Locate the cell with the specified text and output its (x, y) center coordinate. 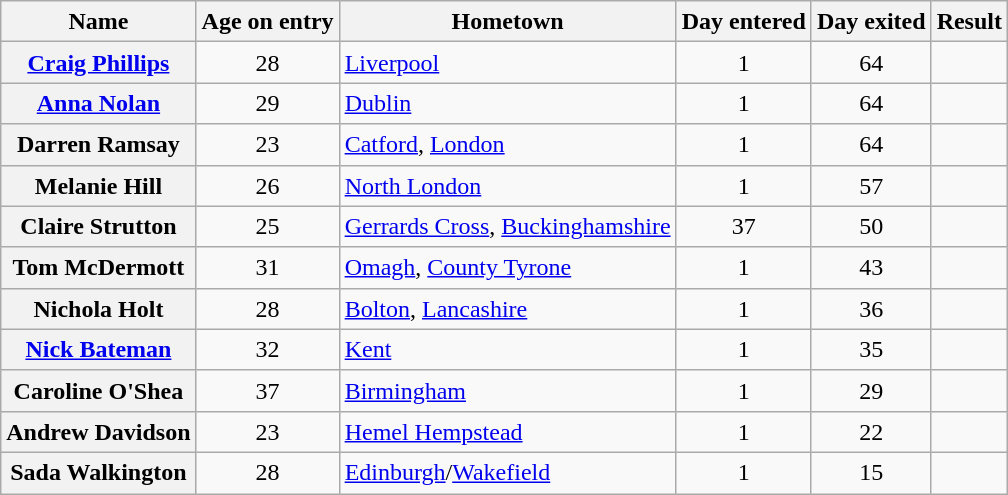
32 (268, 350)
43 (871, 268)
Anna Nolan (98, 104)
Gerrards Cross, Buckinghamshire (508, 226)
Kent (508, 350)
Nichola Holt (98, 308)
36 (871, 308)
Catford, London (508, 144)
Result (969, 22)
Bolton, Lancashire (508, 308)
31 (268, 268)
Melanie Hill (98, 186)
50 (871, 226)
25 (268, 226)
Day exited (871, 22)
North London (508, 186)
57 (871, 186)
Hemel Hempstead (508, 432)
22 (871, 432)
26 (268, 186)
Dublin (508, 104)
Nick Bateman (98, 350)
Darren Ramsay (98, 144)
Craig Phillips (98, 62)
Caroline O'Shea (98, 390)
Liverpool (508, 62)
Name (98, 22)
15 (871, 472)
Tom McDermott (98, 268)
Claire Strutton (98, 226)
Omagh, County Tyrone (508, 268)
Age on entry (268, 22)
Birmingham (508, 390)
Day entered (744, 22)
35 (871, 350)
Sada Walkington (98, 472)
Andrew Davidson (98, 432)
Hometown (508, 22)
Edinburgh/Wakefield (508, 472)
